Search for the cell housing the specified text and yield its (X, Y) center coordinate. 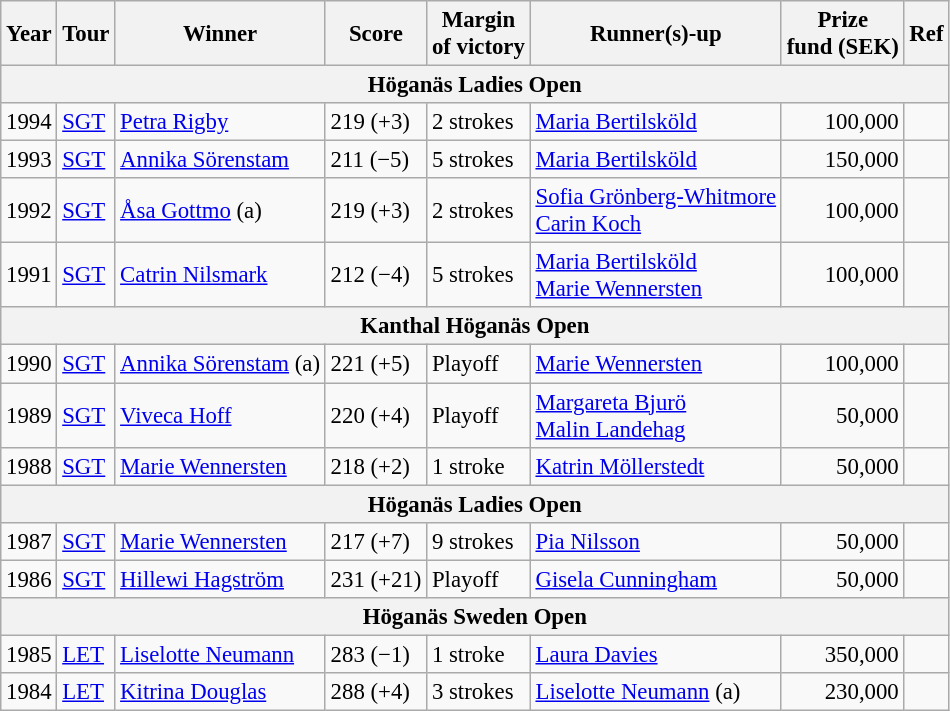
Höganäs Sweden Open (475, 617)
1984 (29, 692)
1994 (29, 122)
150,000 (842, 160)
Ref (926, 34)
230,000 (842, 692)
Petra Rigby (220, 122)
Viveca Hoff (220, 416)
288 (+4) (376, 692)
Liselotte Neumann (a) (656, 692)
Pia Nilsson (656, 541)
Laura Davies (656, 654)
217 (+7) (376, 541)
1986 (29, 579)
Maria Bertilsköld Marie Wennersten (656, 276)
Gisela Cunningham (656, 579)
Hillewi Hagström (220, 579)
Year (29, 34)
218 (+2) (376, 466)
1992 (29, 210)
Liselotte Neumann (220, 654)
Annika Sörenstam (220, 160)
Marginof victory (479, 34)
Katrin Möllerstedt (656, 466)
1993 (29, 160)
Annika Sörenstam (a) (220, 364)
220 (+4) (376, 416)
283 (−1) (376, 654)
1989 (29, 416)
3 strokes (479, 692)
Margareta Bjurö Malin Landehag (656, 416)
350,000 (842, 654)
1985 (29, 654)
Winner (220, 34)
212 (−4) (376, 276)
Kanthal Höganäs Open (475, 327)
Runner(s)-up (656, 34)
1991 (29, 276)
9 strokes (479, 541)
Catrin Nilsmark (220, 276)
Score (376, 34)
211 (−5) (376, 160)
Prizefund (SEK) (842, 34)
Kitrina Douglas (220, 692)
Åsa Gottmo (a) (220, 210)
Tour (86, 34)
231 (+21) (376, 579)
1990 (29, 364)
1988 (29, 466)
221 (+5) (376, 364)
1987 (29, 541)
Sofia Grönberg-Whitmore Carin Koch (656, 210)
